Identify which cell holds the provided text, then report its (X, Y) central coordinate. 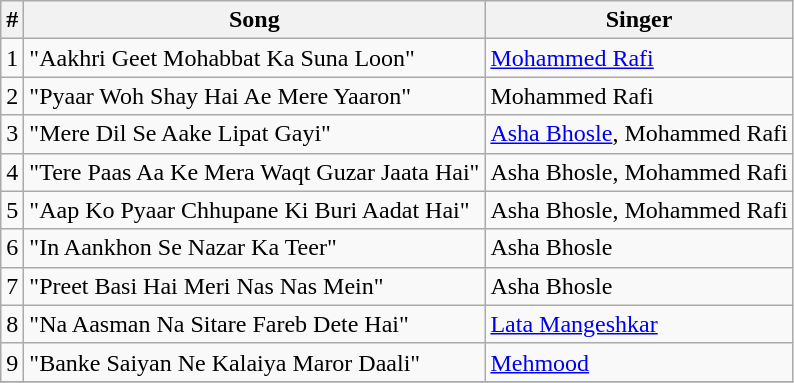
"Preet Basi Hai Meri Nas Nas Mein" (254, 286)
Singer (639, 20)
4 (12, 172)
Mehmood (639, 362)
7 (12, 286)
1 (12, 58)
Lata Mangeshkar (639, 324)
"Banke Saiyan Ne Kalaiya Maror Daali" (254, 362)
# (12, 20)
5 (12, 210)
Song (254, 20)
8 (12, 324)
"Mere Dil Se Aake Lipat Gayi" (254, 134)
"Aap Ko Pyaar Chhupane Ki Buri Aadat Hai" (254, 210)
9 (12, 362)
"Tere Paas Aa Ke Mera Waqt Guzar Jaata Hai" (254, 172)
"Pyaar Woh Shay Hai Ae Mere Yaaron" (254, 96)
2 (12, 96)
"Na Aasman Na Sitare Fareb Dete Hai" (254, 324)
"In Aankhon Se Nazar Ka Teer" (254, 248)
6 (12, 248)
"Aakhri Geet Mohabbat Ka Suna Loon" (254, 58)
3 (12, 134)
